For the text-containing cell, return its midpoint in (X, Y) coordinate format. 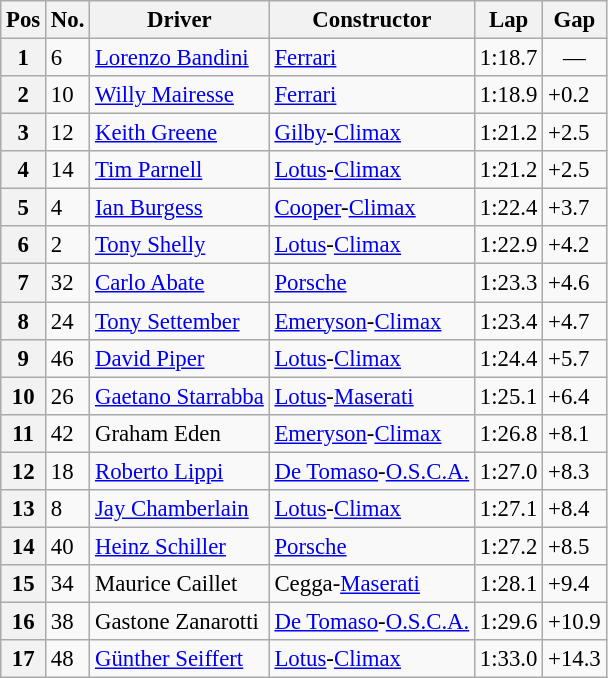
1:24.4 (509, 358)
46 (68, 358)
1:22.9 (509, 245)
24 (68, 321)
Pos (24, 20)
9 (24, 358)
Günther Seiffert (180, 659)
— (574, 58)
+4.6 (574, 283)
+6.4 (574, 396)
Tim Parnell (180, 170)
Roberto Lippi (180, 471)
+8.1 (574, 433)
Driver (180, 20)
Keith Greene (180, 133)
1:18.9 (509, 95)
+3.7 (574, 208)
+10.9 (574, 621)
Cegga-Maserati (372, 584)
+8.3 (574, 471)
5 (24, 208)
+8.4 (574, 509)
1:27.0 (509, 471)
Constructor (372, 20)
26 (68, 396)
Graham Eden (180, 433)
Willy Mairesse (180, 95)
13 (24, 509)
David Piper (180, 358)
Lorenzo Bandini (180, 58)
+0.2 (574, 95)
Ian Burgess (180, 208)
18 (68, 471)
+5.7 (574, 358)
Gilby-Climax (372, 133)
Gap (574, 20)
1:29.6 (509, 621)
Gaetano Starrabba (180, 396)
38 (68, 621)
+8.5 (574, 546)
32 (68, 283)
Carlo Abate (180, 283)
1:25.1 (509, 396)
1:22.4 (509, 208)
11 (24, 433)
17 (24, 659)
1:23.3 (509, 283)
Lap (509, 20)
+4.7 (574, 321)
16 (24, 621)
42 (68, 433)
1:27.2 (509, 546)
1:28.1 (509, 584)
No. (68, 20)
48 (68, 659)
1:23.4 (509, 321)
15 (24, 584)
1:18.7 (509, 58)
1:33.0 (509, 659)
3 (24, 133)
40 (68, 546)
Cooper-Climax (372, 208)
Maurice Caillet (180, 584)
7 (24, 283)
Lotus-Maserati (372, 396)
+9.4 (574, 584)
Jay Chamberlain (180, 509)
Tony Settember (180, 321)
34 (68, 584)
+4.2 (574, 245)
+14.3 (574, 659)
1:26.8 (509, 433)
Gastone Zanarotti (180, 621)
1 (24, 58)
1:27.1 (509, 509)
Heinz Schiller (180, 546)
Tony Shelly (180, 245)
